Provide the (X, Y) coordinate of the cell's center where the given text is located.  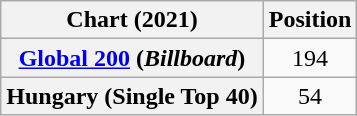
54 (310, 96)
Hungary (Single Top 40) (132, 96)
Global 200 (Billboard) (132, 58)
Chart (2021) (132, 20)
Position (310, 20)
194 (310, 58)
